Output the [X, Y] coordinate of the center of the cell containing the given text.  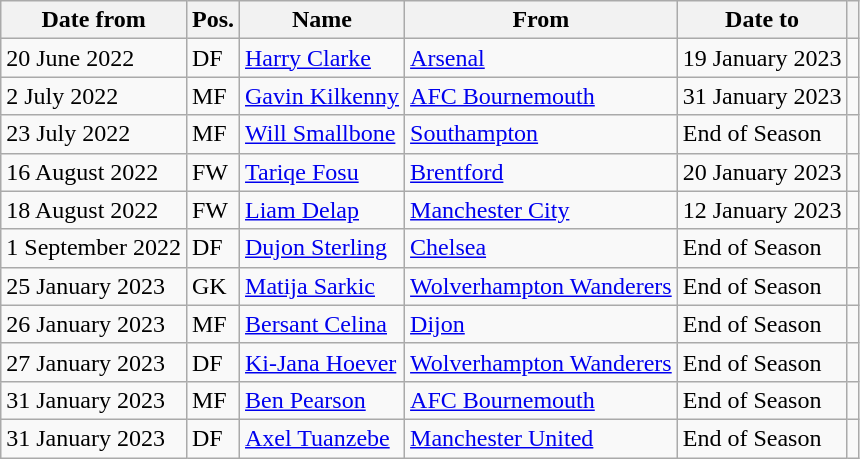
Will Smallbone [322, 134]
2 July 2022 [94, 96]
Pos. [212, 20]
12 January 2023 [762, 210]
Date to [762, 20]
20 January 2023 [762, 172]
Name [322, 20]
Gavin Kilkenny [322, 96]
Liam Delap [322, 210]
Dijon [542, 324]
Arsenal [542, 58]
Matija Sarkic [322, 286]
Manchester City [542, 210]
Tariqe Fosu [322, 172]
16 August 2022 [94, 172]
Harry Clarke [322, 58]
18 August 2022 [94, 210]
19 January 2023 [762, 58]
Southampton [542, 134]
23 July 2022 [94, 134]
20 June 2022 [94, 58]
Axel Tuanzebe [322, 438]
Brentford [542, 172]
Date from [94, 20]
Ki-Jana Hoever [322, 362]
1 September 2022 [94, 248]
27 January 2023 [94, 362]
Dujon Sterling [322, 248]
From [542, 20]
25 January 2023 [94, 286]
26 January 2023 [94, 324]
Ben Pearson [322, 400]
Bersant Celina [322, 324]
Chelsea [542, 248]
Manchester United [542, 438]
GK [212, 286]
